Find where the given text appears and provide that cell's center as [X, Y] coordinate. 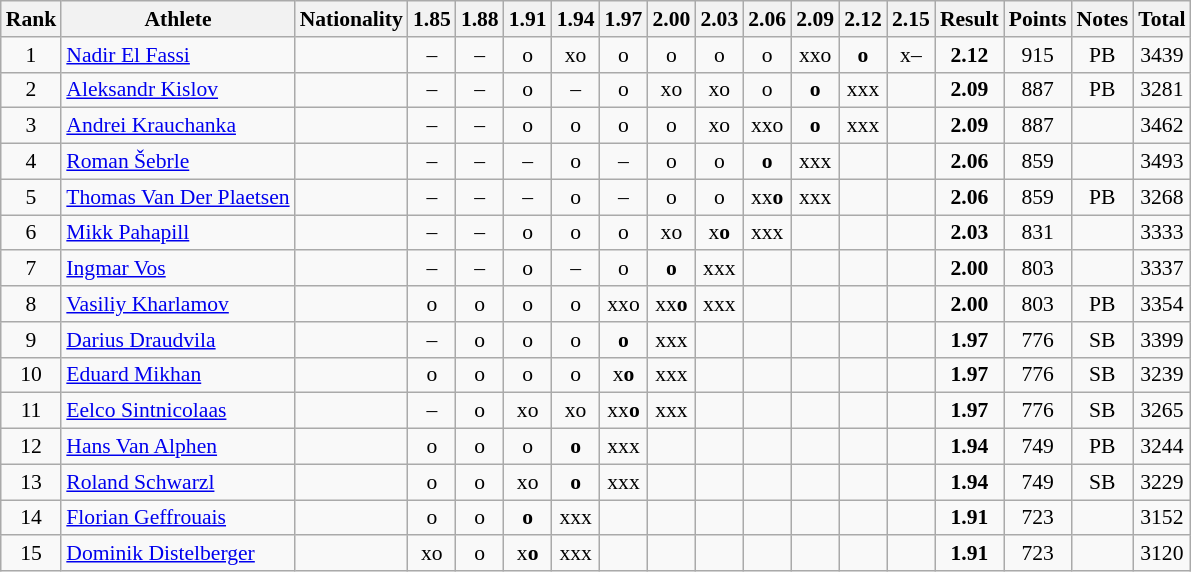
3268 [1162, 197]
5 [32, 197]
Result [970, 19]
3152 [1162, 518]
3229 [1162, 482]
Vasiliy Kharlamov [178, 304]
11 [32, 411]
Roman Šebrle [178, 162]
3244 [1162, 447]
2 [32, 90]
3439 [1162, 55]
12 [32, 447]
Rank [32, 19]
915 [1038, 55]
Aleksandr Kislov [178, 90]
3120 [1162, 554]
Darius Draudvila [178, 340]
x– [911, 55]
831 [1038, 233]
3281 [1162, 90]
3 [32, 126]
3493 [1162, 162]
Athlete [178, 19]
4 [32, 162]
Nationality [352, 19]
9 [32, 340]
3337 [1162, 269]
8 [32, 304]
10 [32, 375]
Total [1162, 19]
Points [1038, 19]
Hans Van Alphen [178, 447]
Thomas Van Der Plaetsen [178, 197]
3333 [1162, 233]
Florian Geffrouais [178, 518]
3462 [1162, 126]
Mikk Pahapill [178, 233]
Eelco Sintnicolaas [178, 411]
Nadir El Fassi [178, 55]
Eduard Mikhan [178, 375]
3265 [1162, 411]
6 [32, 233]
Notes [1102, 19]
Roland Schwarzl [178, 482]
2.15 [911, 19]
Dominik Distelberger [178, 554]
13 [32, 482]
3354 [1162, 304]
1.88 [480, 19]
7 [32, 269]
Andrei Krauchanka [178, 126]
14 [32, 518]
15 [32, 554]
1.85 [432, 19]
3399 [1162, 340]
1 [32, 55]
Ingmar Vos [178, 269]
3239 [1162, 375]
